Search for the cell housing the specified text and yield its [x, y] center coordinate. 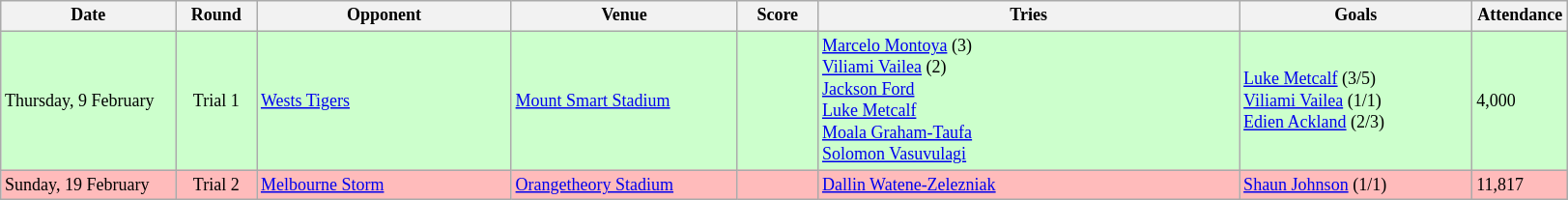
Melbourne Storm [385, 186]
Marcelo Montoya (3) Viliami Vailea (2) Jackson Ford Luke Metcalf Moala Graham-Taufa Solomon Vasuvulagi [1029, 100]
Attendance [1521, 15]
Opponent [385, 15]
Venue [624, 15]
Goals [1356, 15]
Score [778, 15]
Date [89, 15]
Mount Smart Stadium [624, 100]
Trial 1 [216, 100]
Thursday, 9 February [89, 100]
Trial 2 [216, 186]
Luke Metcalf (3/5) Viliami Vailea (1/1) Edien Ackland (2/3) [1356, 100]
Tries [1029, 15]
Dallin Watene-Zelezniak [1029, 186]
Wests Tigers [385, 100]
Round [216, 15]
Shaun Johnson (1/1) [1356, 186]
11,817 [1521, 186]
Sunday, 19 February [89, 186]
4,000 [1521, 100]
Orangetheory Stadium [624, 186]
